Extract the (X, Y) coordinate from the center of the cell holding the provided text.  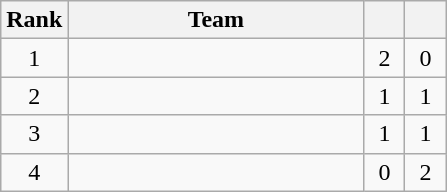
4 (34, 172)
3 (34, 134)
Rank (34, 20)
Team (216, 20)
